Find where the given text appears and provide that cell's center as [X, Y] coordinate. 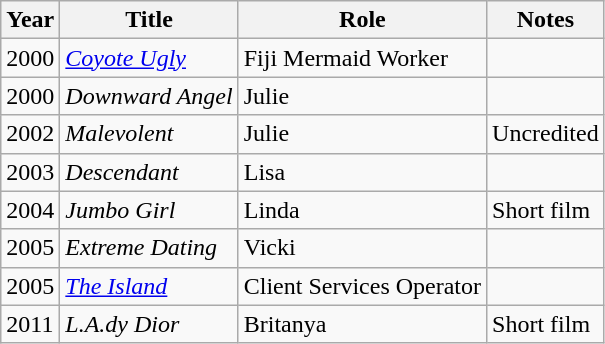
Year [30, 20]
The Island [149, 286]
Role [362, 20]
Lisa [362, 172]
Extreme Dating [149, 248]
Malevolent [149, 134]
Title [149, 20]
Descendant [149, 172]
2011 [30, 324]
Downward Angel [149, 96]
L.A.dy Dior [149, 324]
Uncredited [546, 134]
Linda [362, 210]
Britanya [362, 324]
Notes [546, 20]
Coyote Ugly [149, 58]
2004 [30, 210]
Client Services Operator [362, 286]
2002 [30, 134]
Fiji Mermaid Worker [362, 58]
2003 [30, 172]
Jumbo Girl [149, 210]
Vicki [362, 248]
